Find where the given text appears and provide that cell's center as [x, y] coordinate. 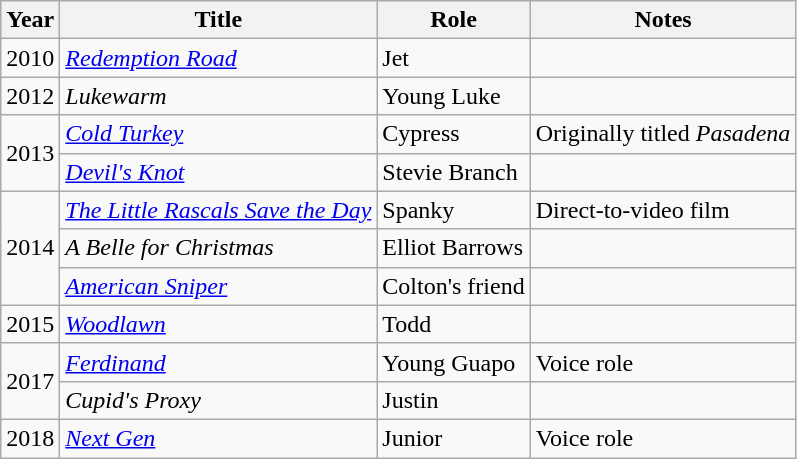
Woodlawn [218, 324]
2013 [30, 153]
Cold Turkey [218, 134]
Cypress [454, 134]
2015 [30, 324]
Elliot Barrows [454, 248]
Lukewarm [218, 96]
2018 [30, 438]
The Little Rascals Save the Day [218, 210]
2014 [30, 248]
Next Gen [218, 438]
Ferdinand [218, 362]
Junior [454, 438]
Stevie Branch [454, 172]
Role [454, 20]
Direct-to-video film [663, 210]
Year [30, 20]
Colton's friend [454, 286]
Justin [454, 400]
A Belle for Christmas [218, 248]
Originally titled Pasadena [663, 134]
Devil's Knot [218, 172]
2010 [30, 58]
Todd [454, 324]
Title [218, 20]
Young Luke [454, 96]
2012 [30, 96]
Young Guapo [454, 362]
Jet [454, 58]
Redemption Road [218, 58]
American Sniper [218, 286]
Cupid's Proxy [218, 400]
Spanky [454, 210]
Notes [663, 20]
2017 [30, 381]
